Locate the cell with the specified text and output its (X, Y) center coordinate. 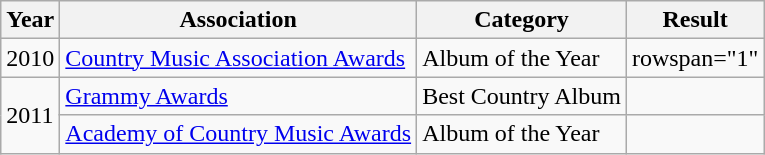
Result (695, 20)
rowspan="1" (695, 58)
2011 (30, 115)
Grammy Awards (238, 96)
2010 (30, 58)
Country Music Association Awards (238, 58)
Best Country Album (522, 96)
Academy of Country Music Awards (238, 134)
Association (238, 20)
Year (30, 20)
Category (522, 20)
